From the cell containing the given text, extract its center point as [X, Y] coordinate. 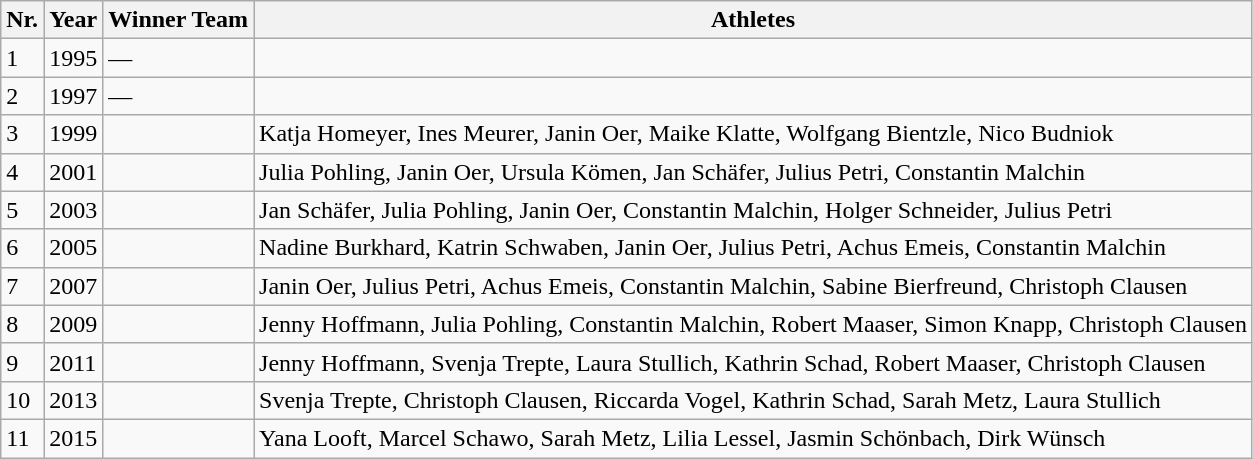
2009 [74, 324]
2013 [74, 400]
5 [22, 210]
Nr. [22, 20]
1995 [74, 58]
Winner Team [178, 20]
2007 [74, 286]
2 [22, 96]
2011 [74, 362]
3 [22, 134]
7 [22, 286]
Svenja Trepte, Christoph Clausen, Riccarda Vogel, Kathrin Schad, Sarah Metz, Laura Stullich [754, 400]
Yana Looft, Marcel Schawo, Sarah Metz, Lilia Lessel, Jasmin Schönbach, Dirk Wünsch [754, 438]
Jenny Hoffmann, Svenja Trepte, Laura Stullich, Kathrin Schad, Robert Maaser, Christoph Clausen [754, 362]
10 [22, 400]
2015 [74, 438]
2005 [74, 248]
Athletes [754, 20]
1997 [74, 96]
1 [22, 58]
8 [22, 324]
6 [22, 248]
4 [22, 172]
1999 [74, 134]
Jenny Hoffmann, Julia Pohling, Constantin Malchin, Robert Maaser, Simon Knapp, Christoph Clausen [754, 324]
9 [22, 362]
Katja Homeyer, Ines Meurer, Janin Oer, Maike Klatte, Wolfgang Bientzle, Nico Budniok [754, 134]
11 [22, 438]
Nadine Burkhard, Katrin Schwaben, Janin Oer, Julius Petri, Achus Emeis, Constantin Malchin [754, 248]
Janin Oer, Julius Petri, Achus Emeis, Constantin Malchin, Sabine Bierfreund, Christoph Clausen [754, 286]
Year [74, 20]
2003 [74, 210]
Jan Schäfer, Julia Pohling, Janin Oer, Constantin Malchin, Holger Schneider, Julius Petri [754, 210]
2001 [74, 172]
Julia Pohling, Janin Oer, Ursula Kömen, Jan Schäfer, Julius Petri, Constantin Malchin [754, 172]
